Return [X, Y] of the center of cell containing provided text 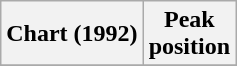
Chart (1992) [72, 34]
Peakposition [189, 34]
